Identify which cell holds the provided text, then report its [x, y] central coordinate. 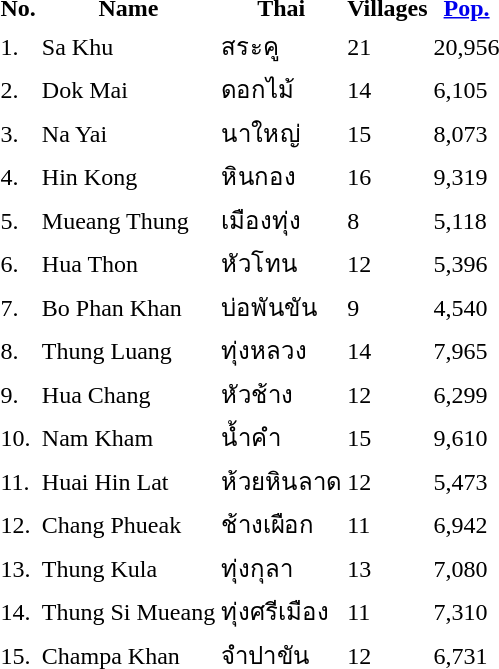
9 [388, 307]
Nam Kham [128, 438]
Na Yai [128, 133]
Hua Thon [128, 264]
Mueang Thung [128, 220]
หินกอง [282, 176]
Sa Khu [128, 46]
Chang Phueak [128, 524]
ดอกไม้ [282, 90]
8 [388, 220]
Hua Chang [128, 394]
Thung Luang [128, 350]
13 [388, 568]
Thung Kula [128, 568]
หัวโทน [282, 264]
สระคู [282, 46]
21 [388, 46]
ทุ่งหลวง [282, 350]
Huai Hin Lat [128, 481]
ทุ่งศรีเมือง [282, 612]
Bo Phan Khan [128, 307]
Hin Kong [128, 176]
Thung Si Mueang [128, 612]
Dok Mai [128, 90]
ช้างเผือก [282, 524]
หัวช้าง [282, 394]
ห้วยหินลาด [282, 481]
บ่อพันขัน [282, 307]
นาใหญ่ [282, 133]
น้ำคำ [282, 438]
เมืองทุ่ง [282, 220]
16 [388, 176]
ทุ่งกุลา [282, 568]
